Pinpoint the cell where the given text exists, returning its [x, y] midpoint coordinate. 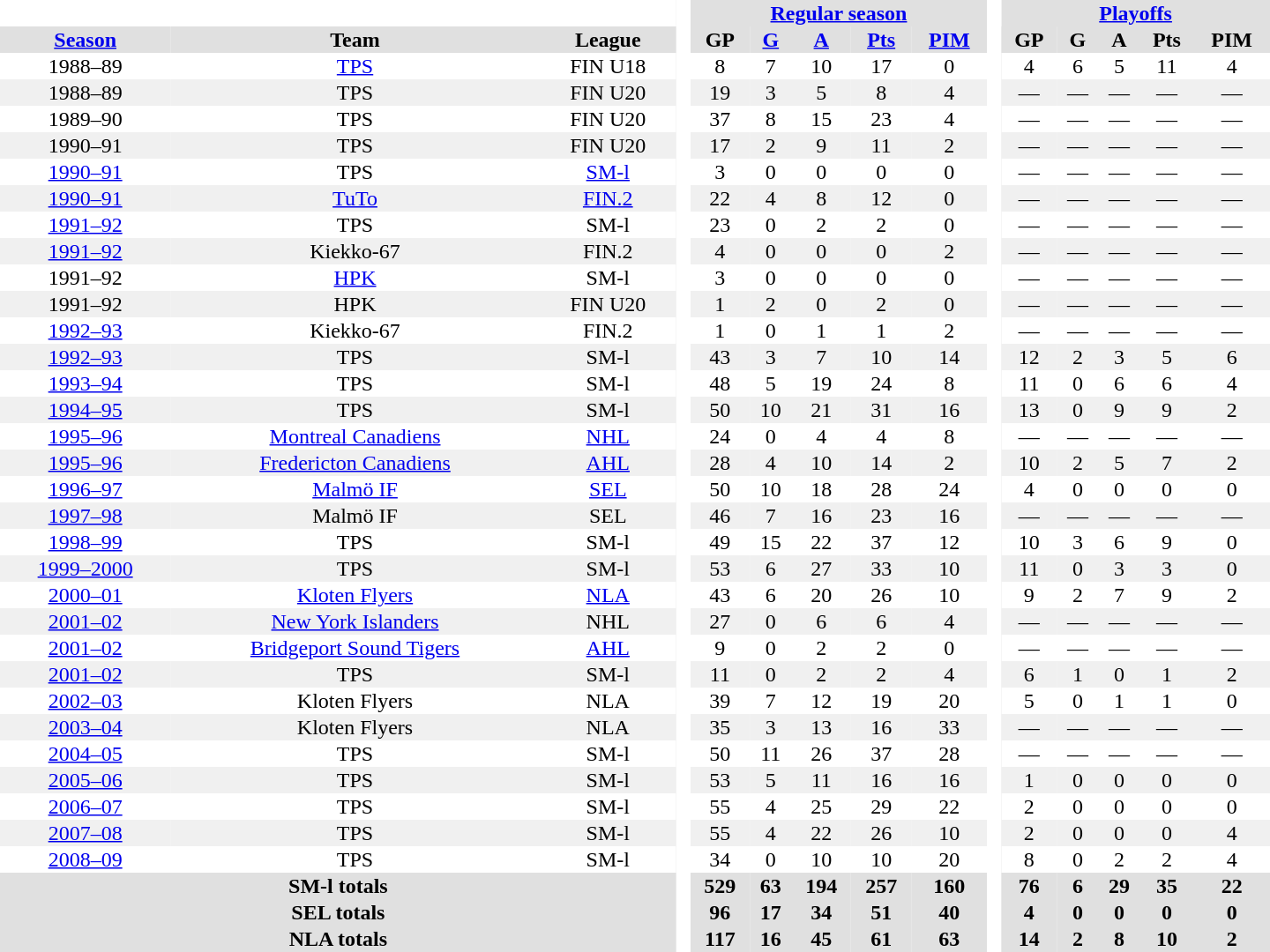
61 [881, 939]
SEL totals [339, 912]
2003–04 [85, 727]
2006–07 [85, 807]
1989–90 [85, 119]
39 [720, 701]
Fredericton Canadiens [355, 463]
1996–97 [85, 489]
25 [821, 807]
Playoffs [1136, 13]
194 [821, 886]
FIN U18 [609, 66]
1997–98 [85, 516]
New York Islanders [355, 621]
46 [720, 516]
TuTo [355, 198]
45 [821, 939]
2002–03 [85, 701]
Regular season [838, 13]
76 [1028, 886]
1998–99 [85, 542]
31 [881, 410]
2004–05 [85, 754]
League [609, 40]
2005–06 [85, 780]
160 [949, 886]
21 [821, 410]
Bridgeport Sound Tigers [355, 648]
NLA totals [339, 939]
48 [720, 383]
40 [949, 912]
51 [881, 912]
SM-l totals [339, 886]
1993–94 [85, 383]
529 [720, 886]
117 [720, 939]
96 [720, 912]
Montreal Canadiens [355, 436]
1994–95 [85, 410]
2000–01 [85, 595]
49 [720, 542]
257 [881, 886]
1999–2000 [85, 569]
Season [85, 40]
Team [355, 40]
2007–08 [85, 833]
2008–09 [85, 859]
18 [821, 489]
